Find where the given text appears and provide that cell's center as (X, Y) coordinate. 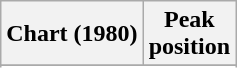
Chart (1980) (72, 34)
Peakposition (189, 34)
